Detect which cell encompasses the target text, then output its [X, Y] center coordinate. 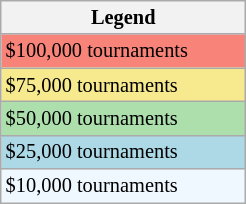
$25,000 tournaments [124, 152]
$75,000 tournaments [124, 85]
$100,000 tournaments [124, 51]
$10,000 tournaments [124, 186]
Legend [124, 17]
$50,000 tournaments [124, 118]
